Find where the given text appears and provide that cell's center as (x, y) coordinate. 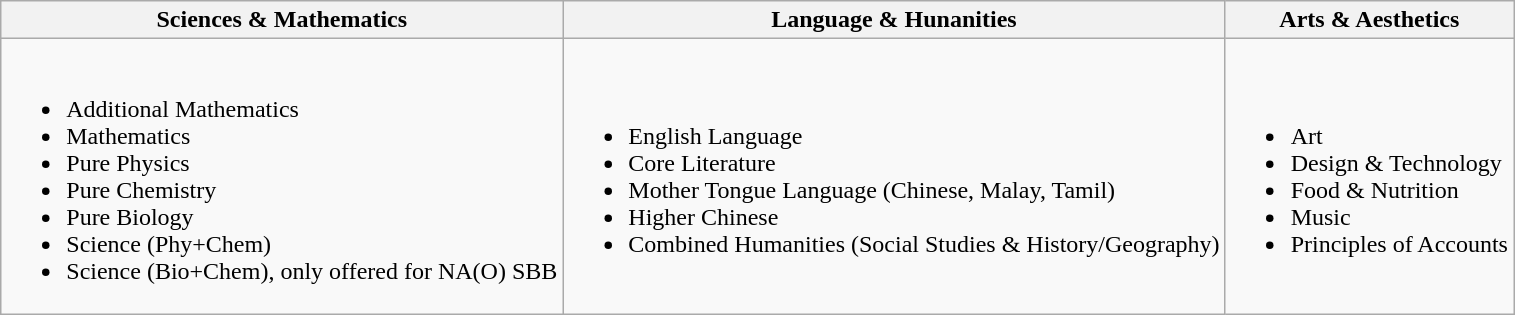
English LanguageCore LiteratureMother Tongue Language (Chinese, Malay, Tamil)Higher ChineseCombined Humanities (Social Studies & History/Geography) (894, 176)
Sciences & Mathematics (282, 20)
ArtDesign & TechnologyFood & NutritionMusicPrinciples of Accounts (1369, 176)
Additional MathematicsMathematicsPure PhysicsPure ChemistryPure BiologyScience (Phy+Chem)Science (Bio+Chem), only offered for NA(O) SBB (282, 176)
Language & Hunanities (894, 20)
Arts & Aesthetics (1369, 20)
